Find where the given text appears and provide that cell's center as (X, Y) coordinate. 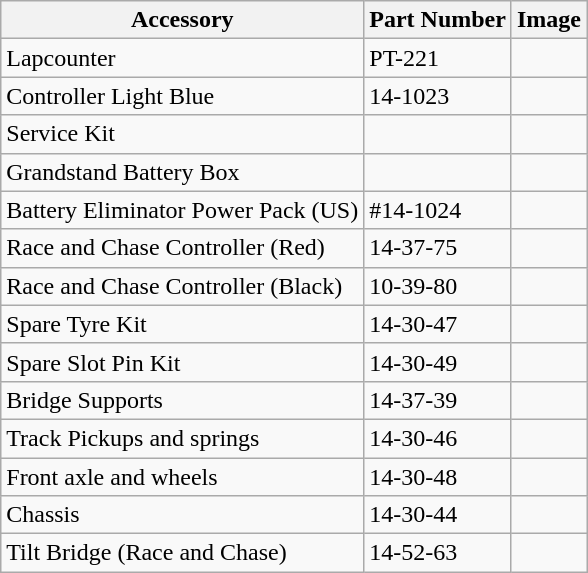
Part Number (438, 20)
Battery Eliminator Power Pack (US) (182, 210)
14-30-48 (438, 477)
PT-221 (438, 58)
Spare Tyre Kit (182, 324)
Tilt Bridge (Race and Chase) (182, 553)
14-30-44 (438, 515)
Image (548, 20)
Track Pickups and springs (182, 438)
Grandstand Battery Box (182, 172)
Chassis (182, 515)
14-30-46 (438, 438)
Lapcounter (182, 58)
10-39-80 (438, 286)
14-37-75 (438, 248)
Bridge Supports (182, 400)
Race and Chase Controller (Black) (182, 286)
Accessory (182, 20)
14-1023 (438, 96)
Race and Chase Controller (Red) (182, 248)
Spare Slot Pin Kit (182, 362)
Controller Light Blue (182, 96)
Front axle and wheels (182, 477)
14-30-49 (438, 362)
14-37-39 (438, 400)
14-52-63 (438, 553)
14-30-47 (438, 324)
#14-1024 (438, 210)
Service Kit (182, 134)
